Determine the [x, y] coordinate at the center of the cell enclosing the given text.  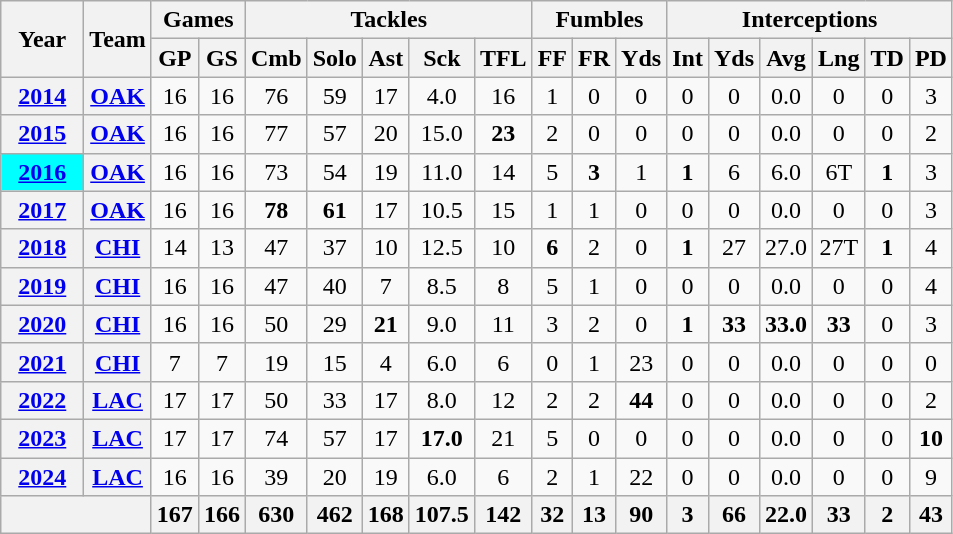
2023 [42, 438]
Cmb [276, 58]
9 [930, 477]
66 [734, 515]
Year [42, 39]
FF [552, 58]
2015 [42, 134]
22.0 [786, 515]
Games [198, 20]
11 [503, 324]
54 [334, 172]
8.5 [442, 286]
2018 [42, 248]
37 [334, 248]
2020 [42, 324]
15.0 [442, 134]
8 [503, 286]
Ast [386, 58]
77 [276, 134]
12 [503, 400]
74 [276, 438]
462 [334, 515]
9.0 [442, 324]
Lng [839, 58]
TD [887, 58]
61 [334, 210]
44 [642, 400]
2024 [42, 477]
27T [839, 248]
Solo [334, 58]
12.5 [442, 248]
GP [174, 58]
39 [276, 477]
76 [276, 96]
33.0 [786, 324]
PD [930, 58]
40 [334, 286]
630 [276, 515]
17.0 [442, 438]
6T [839, 172]
27.0 [786, 248]
Avg [786, 58]
Sck [442, 58]
22 [642, 477]
2017 [42, 210]
107.5 [442, 515]
2019 [42, 286]
Int [688, 58]
142 [503, 515]
166 [222, 515]
TFL [503, 58]
43 [930, 515]
59 [334, 96]
GS [222, 58]
Team [118, 39]
32 [552, 515]
10.5 [442, 210]
27 [734, 248]
73 [276, 172]
Tackles [388, 20]
4.0 [442, 96]
29 [334, 324]
8.0 [442, 400]
78 [276, 210]
FR [594, 58]
Interceptions [810, 20]
2021 [42, 362]
167 [174, 515]
11.0 [442, 172]
Fumbles [600, 20]
2022 [42, 400]
2014 [42, 96]
90 [642, 515]
2016 [42, 172]
168 [386, 515]
